Pinpoint the cell where the given text exists, returning its [X, Y] midpoint coordinate. 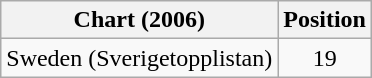
Position [325, 20]
19 [325, 58]
Sweden (Sverigetopplistan) [140, 58]
Chart (2006) [140, 20]
